Provide the [x, y] coordinate of the cell's center where the given text is located.  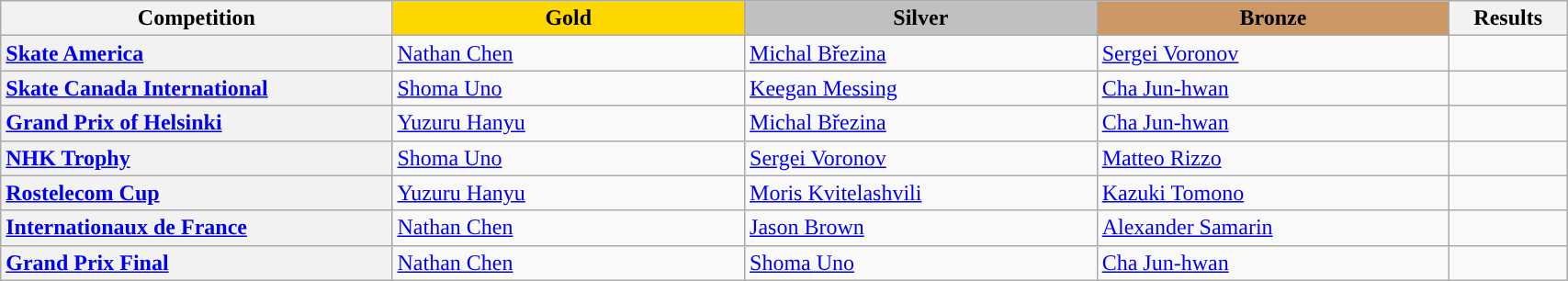
NHK Trophy [197, 158]
Skate America [197, 53]
Rostelecom Cup [197, 193]
Gold [569, 18]
Results [1508, 18]
Silver [921, 18]
Grand Prix of Helsinki [197, 123]
Jason Brown [921, 228]
Alexander Samarin [1273, 228]
Competition [197, 18]
Grand Prix Final [197, 263]
Keegan Messing [921, 88]
Skate Canada International [197, 88]
Internationaux de France [197, 228]
Kazuki Tomono [1273, 193]
Bronze [1273, 18]
Moris Kvitelashvili [921, 193]
Matteo Rizzo [1273, 158]
